Identify which cell holds the provided text, then report its [X, Y] central coordinate. 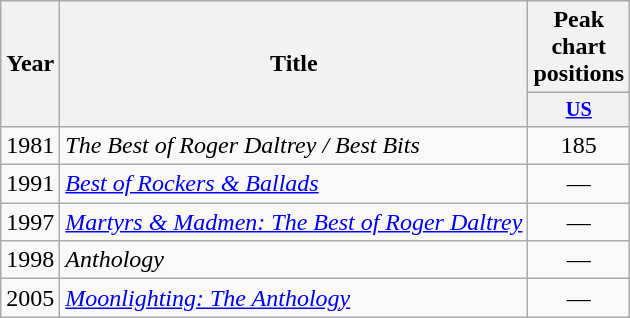
Peak chart positions [579, 47]
Martyrs & Madmen: The Best of Roger Daltrey [294, 222]
Moonlighting: The Anthology [294, 298]
Year [30, 64]
The Best of Roger Daltrey / Best Bits [294, 145]
1998 [30, 260]
1991 [30, 184]
1997 [30, 222]
185 [579, 145]
2005 [30, 298]
Title [294, 64]
US [579, 110]
Best of Rockers & Ballads [294, 184]
Anthology [294, 260]
1981 [30, 145]
